For the text-containing cell, return its midpoint in (X, Y) coordinate format. 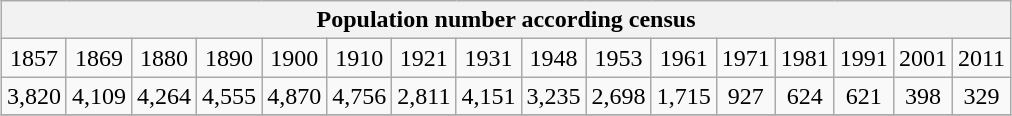
398 (922, 96)
4,756 (360, 96)
1890 (230, 58)
3,235 (554, 96)
1869 (98, 58)
2,811 (424, 96)
1910 (360, 58)
1961 (684, 58)
1991 (864, 58)
1921 (424, 58)
329 (981, 96)
1953 (618, 58)
1900 (294, 58)
2,698 (618, 96)
1981 (804, 58)
2001 (922, 58)
1880 (164, 58)
4,151 (488, 96)
621 (864, 96)
1931 (488, 58)
2011 (981, 58)
1971 (746, 58)
3,820 (34, 96)
4,109 (98, 96)
624 (804, 96)
Population number according census (506, 20)
4,870 (294, 96)
4,555 (230, 96)
4,264 (164, 96)
1948 (554, 58)
1857 (34, 58)
927 (746, 96)
1,715 (684, 96)
